Extract the (X, Y) coordinate from the center of the cell holding the provided text.  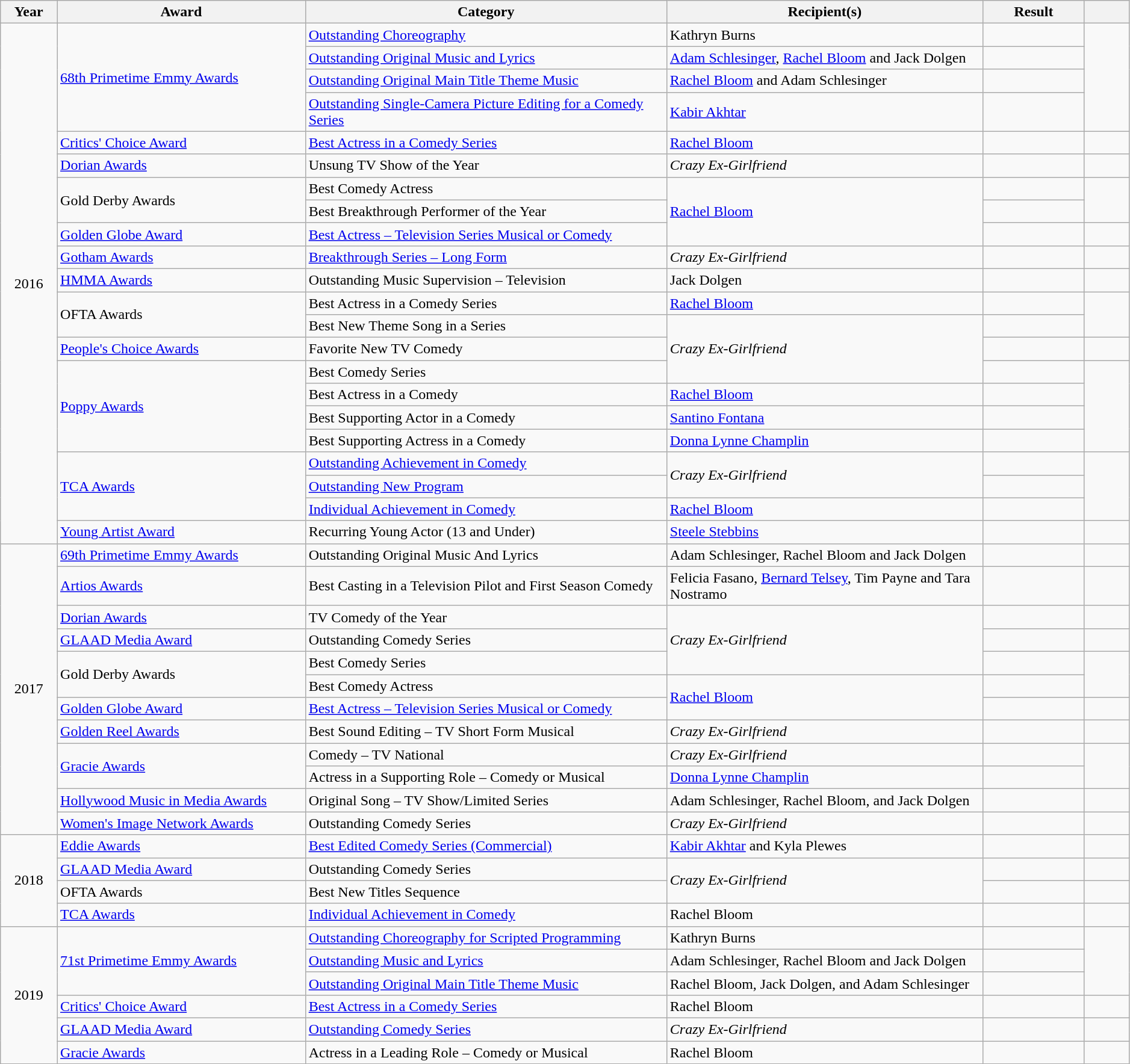
Felicia Fasano, Bernard Telsey, Tim Payne and Tara Nostramo (825, 586)
Breakthrough Series – Long Form (486, 257)
Kabir Akhtar and Kyla Plewes (825, 846)
Best Sound Editing – TV Short Form Musical (486, 732)
Women's Image Network Awards (182, 823)
Outstanding Original Music and Lyrics (486, 58)
Actress in a Leading Role – Comedy or Musical (486, 1053)
Recipient(s) (825, 12)
Recurring Young Actor (13 and Under) (486, 532)
Rachel Bloom, Jack Dolgen, and Adam Schlesinger (825, 983)
Comedy – TV National (486, 755)
Santino Fontana (825, 418)
Original Song – TV Show/Limited Series (486, 800)
Outstanding Choreography (486, 35)
Adam Schlesinger, Rachel Bloom, and Jack Dolgen (825, 800)
Outstanding Single-Camera Picture Editing for a Comedy Series (486, 112)
2017 (29, 689)
Jack Dolgen (825, 280)
Outstanding Original Music And Lyrics (486, 555)
Best Supporting Actress in a Comedy (486, 441)
TV Comedy of the Year (486, 617)
Actress in a Supporting Role – Comedy or Musical (486, 778)
Year (29, 12)
2016 (29, 283)
Gotham Awards (182, 257)
Favorite New TV Comedy (486, 349)
71st Primetime Emmy Awards (182, 960)
Artios Awards (182, 586)
HMMA Awards (182, 280)
Category (486, 12)
Outstanding New Program (486, 486)
Unsung TV Show of the Year (486, 165)
Best New Theme Song in a Series (486, 326)
Best Supporting Actor in a Comedy (486, 418)
Best Breakthrough Performer of the Year (486, 211)
Outstanding Choreography for Scripted Programming (486, 938)
Best Edited Comedy Series (Commercial) (486, 846)
Rachel Bloom and Adam Schlesinger (825, 81)
Poppy Awards (182, 406)
68th Primetime Emmy Awards (182, 77)
Young Artist Award (182, 532)
People's Choice Awards (182, 349)
Golden Reel Awards (182, 732)
Award (182, 12)
Outstanding Achievement in Comedy (486, 463)
2018 (29, 880)
69th Primetime Emmy Awards (182, 555)
Eddie Awards (182, 846)
Best Casting in a Television Pilot and First Season Comedy (486, 586)
Best New Titles Sequence (486, 892)
Steele Stebbins (825, 532)
Kabir Akhtar (825, 112)
Hollywood Music in Media Awards (182, 800)
Outstanding Music and Lyrics (486, 960)
2019 (29, 995)
Outstanding Music Supervision – Television (486, 280)
Best Actress in a Comedy (486, 395)
Result (1033, 12)
